For the text-containing cell, return its midpoint in (X, Y) coordinate format. 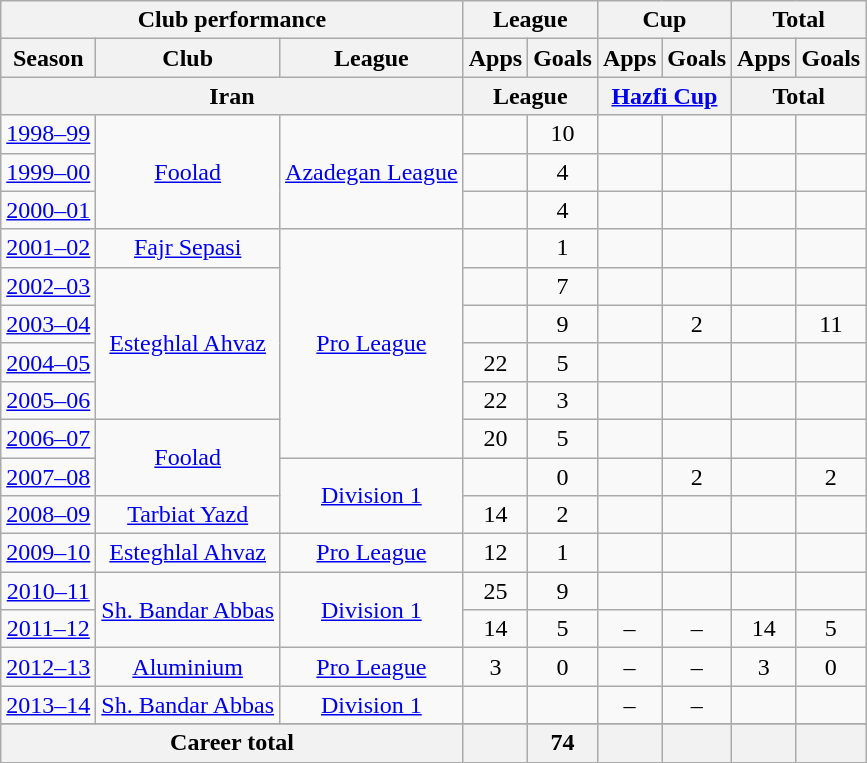
10 (563, 134)
2007–08 (48, 477)
2004–05 (48, 362)
2002–03 (48, 286)
20 (495, 438)
Azadegan League (372, 172)
Aluminium (188, 667)
Cup (664, 20)
Career total (232, 743)
Iran (232, 96)
Season (48, 58)
2000–01 (48, 210)
1998–99 (48, 134)
Hazfi Cup (664, 96)
Club (188, 58)
11 (831, 324)
2005–06 (48, 400)
12 (495, 553)
2001–02 (48, 248)
2006–07 (48, 438)
Tarbiat Yazd (188, 515)
74 (563, 743)
Club performance (232, 20)
7 (563, 286)
2003–04 (48, 324)
25 (495, 591)
2009–10 (48, 553)
1999–00 (48, 172)
2013–14 (48, 705)
2011–12 (48, 629)
2012–13 (48, 667)
Fajr Sepasi (188, 248)
2010–11 (48, 591)
2008–09 (48, 515)
